Output the (X, Y) coordinate of the center of the cell containing the given text.  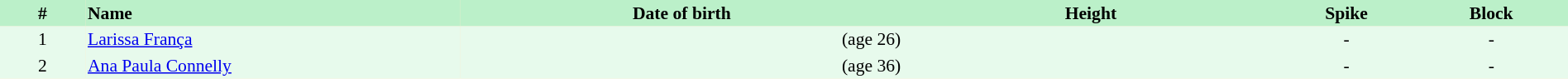
Height (1090, 13)
1 (43, 40)
Block (1491, 13)
(age 26) (681, 40)
Name (273, 13)
(age 36) (681, 66)
Spike (1346, 13)
2 (43, 66)
# (43, 13)
Date of birth (681, 13)
Ana Paula Connelly (273, 66)
Larissa França (273, 40)
